Provide the [x, y] coordinate of the cell's center where the given text is located.  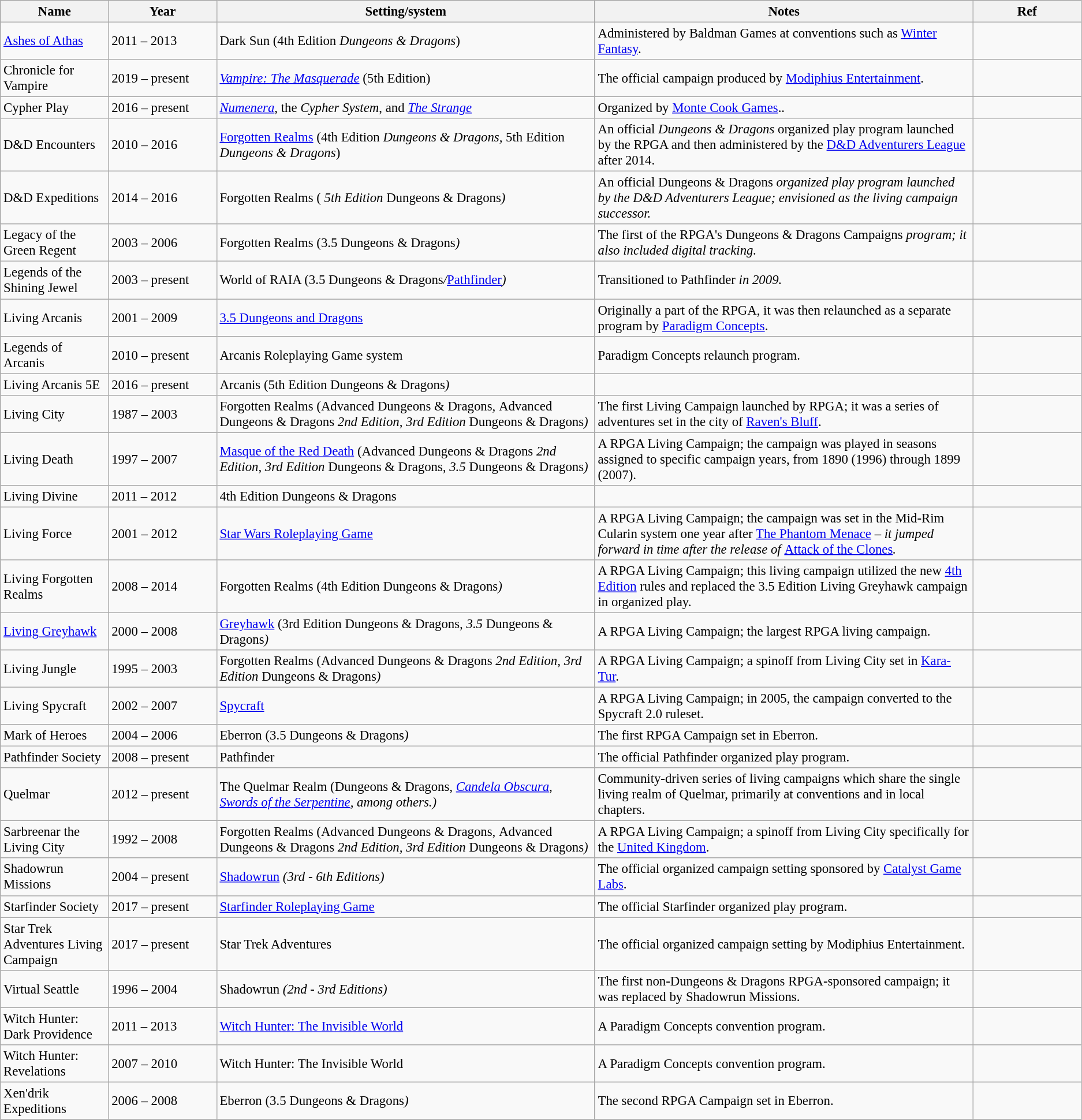
2002 – 2007 [163, 707]
Legends of Arcanis [54, 354]
Forgotten Realms ( 5th Edition Dungeons & Dragons) [405, 198]
A RPGA Living Campaign; the campaign was played in seasons assigned to specific campaign years, from 1890 (1996) through 1899 (2007). [784, 459]
Masque of the Red Death (Advanced Dungeons & Dragons 2nd Edition, 3rd Edition Dungeons & Dragons, 3.5 Dungeons & Dragons) [405, 459]
Administered by Baldman Games at conventions such as Winter Fantasy. [784, 42]
1995 – 2003 [163, 669]
Forgotten Realms (4th Edition Dungeons & Dragons) [405, 587]
3.5 Dungeons and Dragons [405, 318]
D&D Encounters [54, 145]
4th Edition Dungeons & Dragons [405, 496]
Star Trek Adventures [405, 944]
Cypher Play [54, 108]
Legends of the Shining Jewel [54, 281]
Setting/system [405, 12]
The official campaign produced by Modiphius Entertainment. [784, 79]
2012 – present [163, 794]
A RPGA Living Campaign; a spinoff from Living City set in Kara-Tur. [784, 669]
Forgotten Realms (4th Edition Dungeons & Dragons, 5th Edition Dungeons & Dragons) [405, 145]
Arcanis Roleplaying Game system [405, 354]
Living Arcanis [54, 318]
2011 – 2012 [163, 496]
Shadowrun (2nd - 3rd Editions) [405, 988]
Mark of Heroes [54, 736]
Spycraft [405, 707]
2014 – 2016 [163, 198]
Starfinder Roleplaying Game [405, 906]
An official Dungeons & Dragons organized play program launched by the D&D Adventurers League; envisioned as the living campaign successor. [784, 198]
1996 – 2004 [163, 988]
Paradigm Concepts relaunch program. [784, 354]
Forgotten Realms (3.5 Dungeons & Dragons) [405, 242]
2010 – present [163, 354]
Pathfinder Society [54, 757]
Ref [1027, 12]
Shadowrun (3rd - 6th Editions) [405, 878]
2004 – present [163, 878]
The official organized campaign setting sponsored by Catalyst Game Labs. [784, 878]
An official Dungeons & Dragons organized play program launched by the RPGA and then administered by the D&D Adventurers League after 2014. [784, 145]
World of RAIA (3.5 Dungeons & Dragons/Pathfinder) [405, 281]
2006 – 2008 [163, 1100]
A RPGA Living Campaign; in 2005, the campaign converted to the Spycraft 2.0 ruleset. [784, 707]
Transitioned to Pathfinder in 2009. [784, 281]
2001 – 2009 [163, 318]
2001 – 2012 [163, 533]
Ashes of Athas [54, 42]
Legacy of the Green Regent [54, 242]
Name [54, 12]
Arcanis (5th Edition Dungeons & Dragons) [405, 384]
Organized by Monte Cook Games.. [784, 108]
2008 – present [163, 757]
Shadowrun Missions [54, 878]
2008 – 2014 [163, 587]
The first non-Dungeons & Dragons RPGA-sponsored campaign; it was replaced by Shadowrun Missions. [784, 988]
2007 – 2010 [163, 1063]
Sarbreenar the Living City [54, 839]
Vampire: The Masquerade (5th Edition) [405, 79]
The second RPGA Campaign set in Eberron. [784, 1100]
Numenera, the Cypher System, and The Strange [405, 108]
The first Living Campaign launched by RPGA; it was a series of adventures set in the city of Raven's Bluff. [784, 413]
1997 – 2007 [163, 459]
Pathfinder [405, 757]
Forgotten Realms (Advanced Dungeons & Dragons 2nd Edition, 3rd Edition Dungeons & Dragons) [405, 669]
A RPGA Living Campaign; the largest RPGA living campaign. [784, 632]
Living Force [54, 533]
Quelmar [54, 794]
Greyhawk (3rd Edition Dungeons & Dragons, 3.5 Dungeons & Dragons) [405, 632]
2004 – 2006 [163, 736]
The Quelmar Realm (Dungeons & Dragons, Candela Obscura, Swords of the Serpentine, among others.) [405, 794]
Living Death [54, 459]
A RPGA Living Campaign; a spinoff from Living City specifically for the United Kingdom. [784, 839]
2003 – present [163, 281]
Virtual Seattle [54, 988]
Starfinder Society [54, 906]
Living Divine [54, 496]
Dark Sun (4th Edition Dungeons & Dragons) [405, 42]
Living Spycraft [54, 707]
Living Arcanis 5E [54, 384]
Living Jungle [54, 669]
2010 – 2016 [163, 145]
Living City [54, 413]
The official Pathfinder organized play program. [784, 757]
Xen'drik Expeditions [54, 1100]
D&D Expeditions [54, 198]
2003 – 2006 [163, 242]
Year [163, 12]
The first of the RPGA's Dungeons & Dragons Campaigns program; it also included digital tracking. [784, 242]
Notes [784, 12]
Community-driven series of living campaigns which share the single living realm of Quelmar, primarily at conventions and in local chapters. [784, 794]
Living Forgotten Realms [54, 587]
2000 – 2008 [163, 632]
2019 – present [163, 79]
The official organized campaign setting by Modiphius Entertainment. [784, 944]
Living Greyhawk [54, 632]
Witch Hunter: Dark Providence [54, 1026]
The first RPGA Campaign set in Eberron. [784, 736]
Star Wars Roleplaying Game [405, 533]
Star Trek Adventures Living Campaign [54, 944]
1992 – 2008 [163, 839]
Witch Hunter: Revelations [54, 1063]
Originally a part of the RPGA, it was then relaunched as a separate program by Paradigm Concepts. [784, 318]
1987 – 2003 [163, 413]
The official Starfinder organized play program. [784, 906]
Chronicle for Vampire [54, 79]
